Determine the [x, y] coordinate at the center of the cell enclosing the given text.  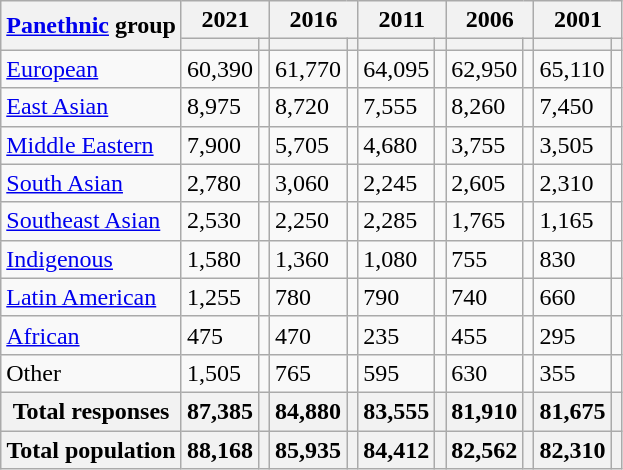
1,255 [220, 297]
630 [484, 373]
3,060 [308, 183]
765 [308, 373]
81,675 [572, 411]
South Asian [92, 183]
Total responses [92, 411]
470 [308, 335]
Southeast Asian [92, 221]
355 [572, 373]
2,250 [308, 221]
1,765 [484, 221]
65,110 [572, 69]
235 [396, 335]
61,770 [308, 69]
European [92, 69]
2,530 [220, 221]
88,168 [220, 449]
87,385 [220, 411]
85,935 [308, 449]
81,910 [484, 411]
8,260 [484, 107]
2021 [225, 20]
82,562 [484, 449]
1,080 [396, 259]
Total population [92, 449]
5,705 [308, 145]
455 [484, 335]
62,950 [484, 69]
1,580 [220, 259]
64,095 [396, 69]
Other [92, 373]
790 [396, 297]
595 [396, 373]
2,285 [396, 221]
2006 [490, 20]
3,755 [484, 145]
60,390 [220, 69]
Panethnic group [92, 26]
Indigenous [92, 259]
1,505 [220, 373]
East Asian [92, 107]
660 [572, 297]
2,310 [572, 183]
2001 [578, 20]
84,412 [396, 449]
7,555 [396, 107]
2,780 [220, 183]
2011 [402, 20]
2,245 [396, 183]
475 [220, 335]
8,975 [220, 107]
780 [308, 297]
7,900 [220, 145]
Latin American [92, 297]
African [92, 335]
740 [484, 297]
2,605 [484, 183]
7,450 [572, 107]
83,555 [396, 411]
755 [484, 259]
3,505 [572, 145]
1,165 [572, 221]
8,720 [308, 107]
84,880 [308, 411]
2016 [314, 20]
4,680 [396, 145]
830 [572, 259]
82,310 [572, 449]
295 [572, 335]
Middle Eastern [92, 145]
1,360 [308, 259]
